For the text-containing cell, return its midpoint in (x, y) coordinate format. 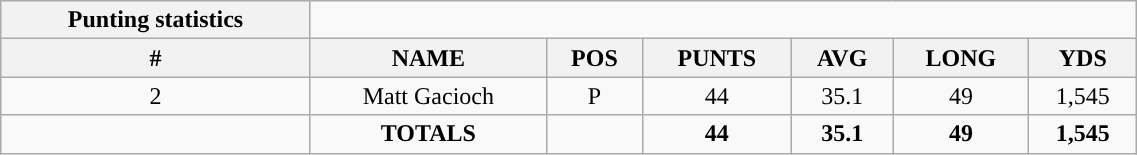
TOTALS (428, 134)
LONG (961, 58)
POS (594, 58)
Matt Gacioch (428, 96)
NAME (428, 58)
2 (156, 96)
P (594, 96)
# (156, 58)
YDS (1083, 58)
Punting statistics (156, 20)
PUNTS (716, 58)
AVG (842, 58)
